Capture the cell that displays the provided text and extract its (X, Y) central coordinate. 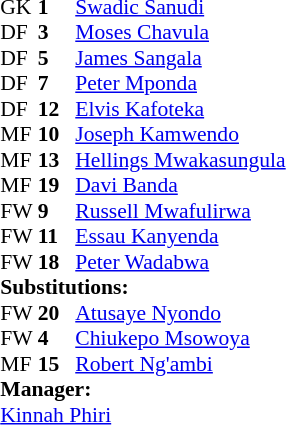
12 (57, 109)
Chiukepo Msowoya (180, 339)
5 (57, 58)
Substitutions: (142, 287)
Manager: (142, 389)
Davi Banda (180, 185)
3 (57, 33)
Russell Mwafulirwa (180, 211)
Peter Wadabwa (180, 262)
4 (57, 339)
20 (57, 313)
7 (57, 83)
Robert Ng'ambi (180, 364)
19 (57, 185)
13 (57, 160)
10 (57, 135)
Atusaye Nyondo (180, 313)
11 (57, 237)
18 (57, 262)
James Sangala (180, 58)
9 (57, 211)
Peter Mponda (180, 83)
Hellings Mwakasungula (180, 160)
Essau Kanyenda (180, 237)
15 (57, 364)
Moses Chavula (180, 33)
Joseph Kamwendo (180, 135)
Elvis Kafoteka (180, 109)
